Return the [X, Y] coordinate for the center point of the cell that contains the specified text.  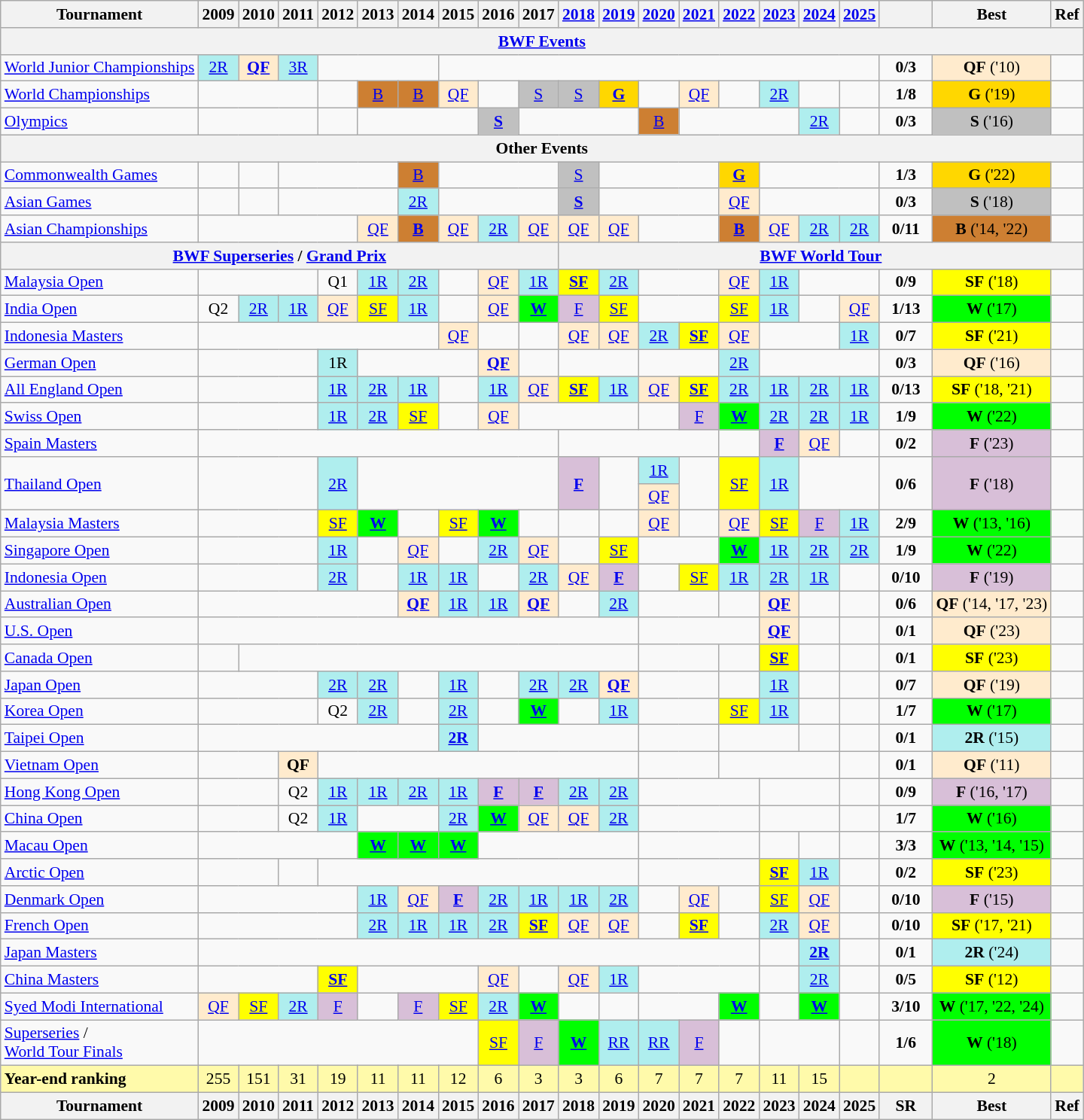
Macau Open [99, 846]
1/13 [906, 309]
19 [337, 1079]
World Championships [99, 95]
SF ('21) [991, 336]
S ('16) [991, 122]
Taipei Open [99, 738]
Korea Open [99, 711]
Other Events [542, 148]
Spain Masters [99, 443]
French Open [99, 926]
World Junior Championships [99, 68]
Canada Open [99, 658]
Syed Modi International [99, 1006]
BWF World Tour [821, 256]
2R ('24) [991, 953]
SF ('12) [991, 980]
2/9 [906, 524]
BWF Events [542, 41]
W ('13, '14, '15) [991, 846]
Superseries /World Tour Finals [99, 1043]
All England Open [99, 390]
F ('18) [991, 483]
Singapore Open [99, 551]
W ('18) [991, 1043]
1/8 [906, 95]
Thailand Open [99, 483]
B ('14, '22) [991, 229]
F ('16, '17) [991, 792]
QF ('16) [991, 363]
India Open [99, 309]
German Open [99, 363]
Australian Open [99, 604]
3R [298, 68]
China Open [99, 819]
1/6 [906, 1043]
W ('13, '16) [991, 524]
Commonwealth Games [99, 175]
QF ('10) [991, 68]
SF ('18) [991, 282]
QF ('23) [991, 632]
Vietnam Open [99, 765]
QF ('19) [991, 685]
Olympics [99, 122]
Indonesia Masters [99, 336]
1/3 [906, 175]
G ('19) [991, 95]
3/3 [906, 846]
Malaysia Masters [99, 524]
Hong Kong Open [99, 792]
F ('15) [991, 899]
Q1 [337, 282]
0/11 [906, 229]
QF ('11) [991, 765]
SR [906, 1106]
Year-end ranking [99, 1079]
China Masters [99, 980]
Indonesia Open [99, 577]
2 [991, 1079]
U.S. Open [99, 632]
SF ('18, '21) [991, 390]
0/5 [906, 980]
S ('18) [991, 202]
W ('16) [991, 819]
Asian Games [99, 202]
SF ('17, '21) [991, 926]
3/10 [906, 1006]
F ('19) [991, 577]
G ('22) [991, 175]
0/13 [906, 390]
F ('23) [991, 443]
151 [259, 1079]
255 [218, 1079]
QF ('14, '17, '23) [991, 604]
W ('17, '22, '24) [991, 1006]
Asian Championships [99, 229]
Malaysia Open [99, 282]
Japan Masters [99, 953]
Arctic Open [99, 872]
31 [298, 1079]
12 [458, 1079]
Swiss Open [99, 417]
Japan Open [99, 685]
15 [819, 1079]
2R ('15) [991, 738]
BWF Superseries / Grand Prix [280, 256]
Denmark Open [99, 899]
